From the cell containing the given text, extract its center point as (x, y) coordinate. 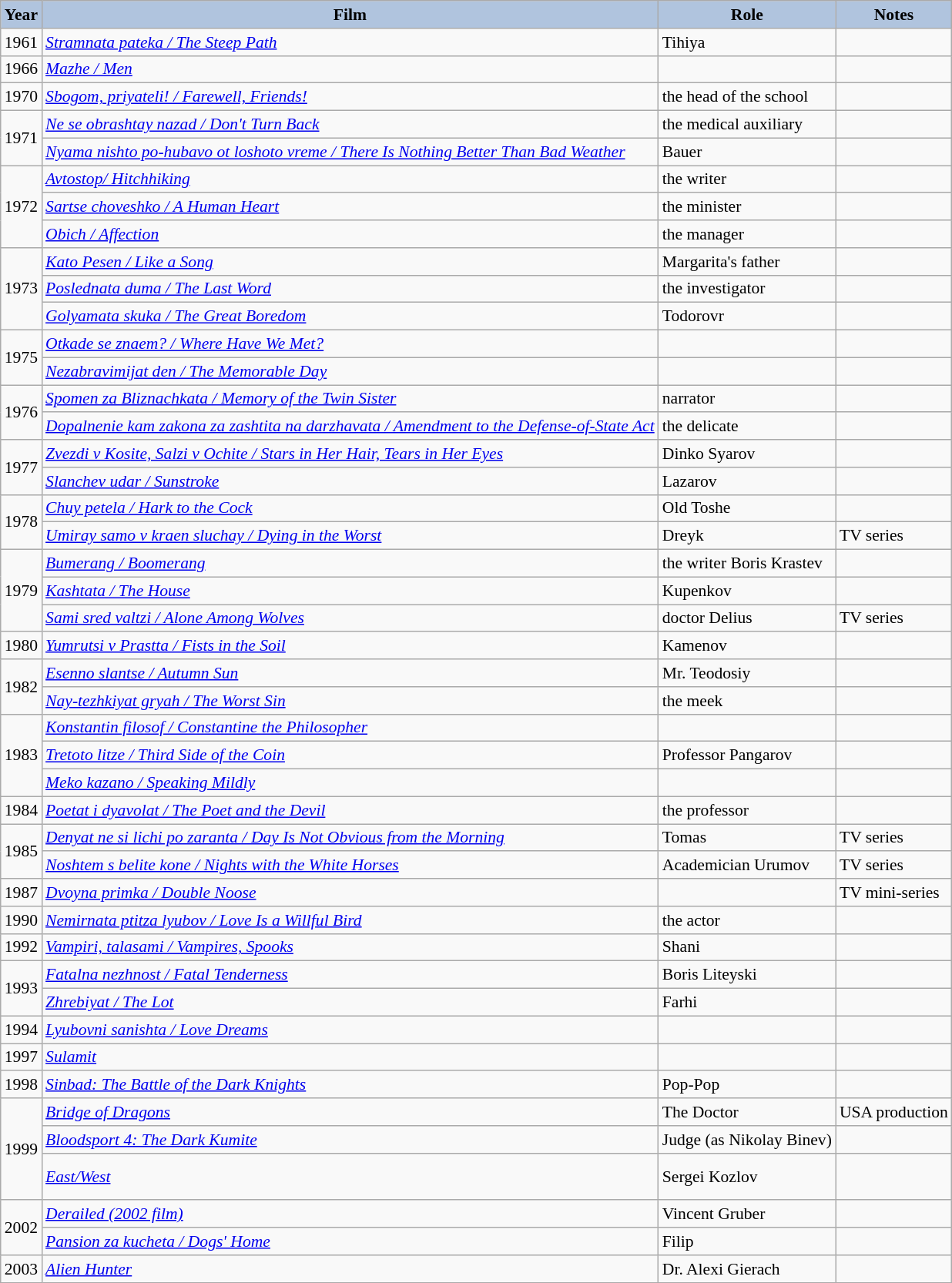
the actor (747, 920)
Obich / Affection (350, 234)
TV mini-series (893, 893)
Dopalnenie kam zakona za zashtita na darzhavata / Amendment to the Defense-of-State Act (350, 427)
1978 (22, 522)
the professor (747, 810)
1998 (22, 1085)
Golyamata skuka / The Great Boredom (350, 317)
1999 (22, 1149)
Nay-tezhkiyat gryah / The Worst Sin (350, 701)
1982 (22, 687)
Otkade se znaem? / Where Have We Met? (350, 344)
2002 (22, 1228)
Film (350, 15)
Vampiri, talasami / Vampires, Spooks (350, 947)
Margarita's father (747, 262)
the investigator (747, 289)
Kamenov (747, 646)
Kato Pesen / Like a Song (350, 262)
narrator (747, 399)
1970 (22, 97)
1987 (22, 893)
Pop-Pop (747, 1085)
1994 (22, 1030)
Tihiya (747, 42)
1980 (22, 646)
Sulamit (350, 1057)
Nemirnata ptitza lyubov / Love Is a Willful Bird (350, 920)
Year (22, 15)
Academician Urumov (747, 866)
Meko kazano / Speaking Mildly (350, 783)
Dinko Syarov (747, 454)
Lyubovni sanishta / Love Dreams (350, 1030)
Denyat ne si lichi po zaranta / Day Is Not Obvious from the Morning (350, 838)
Shani (747, 947)
the meek (747, 701)
Nezabravimijat den / The Memorable Day (350, 371)
Old Toshe (747, 508)
Konstantin filosof / Constantine the Philosopher (350, 728)
Dvoyna primka / Double Noose (350, 893)
Spomen za Bliznachkata / Memory of the Twin Sister (350, 399)
Poetat i dyavolat / The Poet and the Devil (350, 810)
Sami sred valtzi / Alone Among Wolves (350, 618)
Pansion za kucheta / Dogs' Home (350, 1241)
1985 (22, 852)
Umiray samo v kraen sluchay / Dying in the Worst (350, 536)
Zhrebiyat / The Lot (350, 1003)
1973 (22, 290)
the writer (747, 179)
the manager (747, 234)
USA production (893, 1112)
Zvezdi v Kosite, Salzi v Ochite / Stars in Her Hair, Tears in Her Eyes (350, 454)
doctor Delius (747, 618)
the medical auxiliary (747, 125)
2003 (22, 1269)
Filip (747, 1241)
Role (747, 15)
1993 (22, 989)
Esenno slantse / Autumn Sun (350, 673)
East/West (350, 1177)
Sergei Kozlov (747, 1177)
Ne se obrashtay nazad / Don't Turn Back (350, 125)
Notes (893, 15)
Stramnata pateka / The Steep Path (350, 42)
Todorovr (747, 317)
Dr. Alexi Gierach (747, 1269)
Yumrutsi v Prastta / Fists in the Soil (350, 646)
Professor Pangarov (747, 755)
the head of the school (747, 97)
1997 (22, 1057)
Sbogom, priyateli! / Farewell, Friends! (350, 97)
Kupenkov (747, 591)
Fatalna nezhnost / Fatal Tenderness (350, 975)
Alien Hunter (350, 1269)
1990 (22, 920)
1977 (22, 467)
The Doctor (747, 1112)
Mr. Teodosiy (747, 673)
Sartse choveshko / A Human Heart (350, 207)
Bridge of Dragons (350, 1112)
Sinbad: The Battle of the Dark Knights (350, 1085)
Judge (as Nikolay Binev) (747, 1140)
the minister (747, 207)
1983 (22, 755)
the delicate (747, 427)
Kashtata / The House (350, 591)
Dreyk (747, 536)
Chuy petela / Hark to the Cock (350, 508)
Bumerang / Boomerang (350, 564)
Tretoto litze / Third Side of the Coin (350, 755)
1984 (22, 810)
1972 (22, 206)
1979 (22, 591)
Lazarov (747, 481)
Boris Liteyski (747, 975)
1992 (22, 947)
Mazhe / Men (350, 69)
Nyama nishto po-hubavo ot loshoto vreme / There Is Nothing Better Than Bad Weather (350, 152)
1976 (22, 413)
1975 (22, 357)
1961 (22, 42)
the writer Boris Krastev (747, 564)
Noshtem s belite kone / Nights with the White Horses (350, 866)
1971 (22, 139)
Vincent Gruber (747, 1214)
Avtostop/ Hitchhiking (350, 179)
Tomas (747, 838)
Farhi (747, 1003)
Bloodsport 4: The Dark Kumite (350, 1140)
Poslednata duma / The Last Word (350, 289)
Derailed (2002 film) (350, 1214)
Bauer (747, 152)
Slanchev udar / Sunstroke (350, 481)
1966 (22, 69)
